Identify which cell holds the provided text, then report its (X, Y) central coordinate. 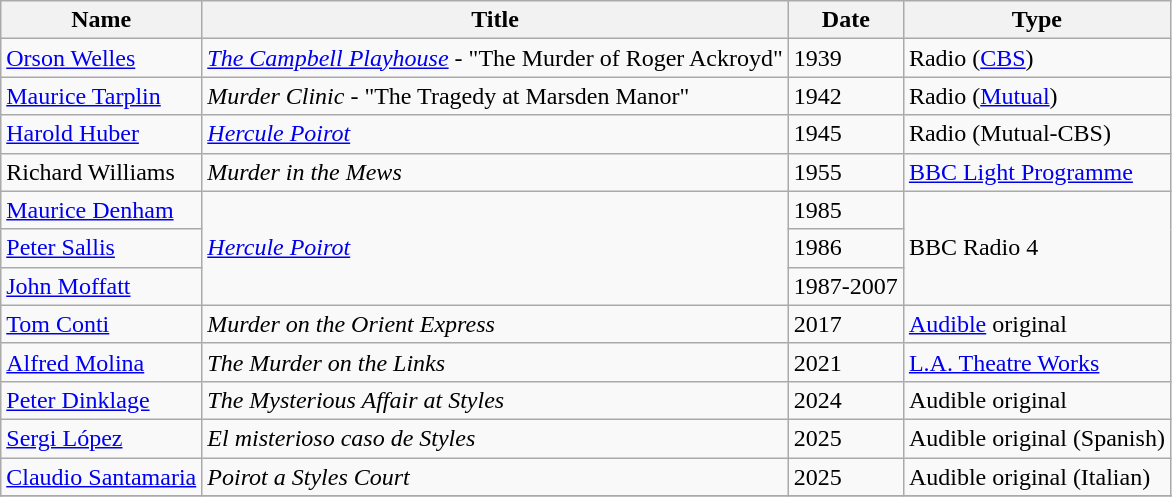
Murder on the Orient Express (496, 324)
Alfred Molina (102, 362)
Maurice Denham (102, 210)
1987-2007 (846, 286)
Date (846, 20)
1942 (846, 96)
Tom Conti (102, 324)
BBC Radio 4 (1036, 248)
Radio (Mutual) (1036, 96)
Richard Williams (102, 172)
The Campbell Playhouse - "The Murder of Roger Ackroyd" (496, 58)
Orson Welles (102, 58)
Claudio Santamaria (102, 477)
Murder Clinic - "The Tragedy at Marsden Manor" (496, 96)
2021 (846, 362)
2024 (846, 400)
Maurice Tarplin (102, 96)
L.A. Theatre Works (1036, 362)
1945 (846, 134)
Type (1036, 20)
Audible original (Italian) (1036, 477)
John Moffatt (102, 286)
Peter Dinklage (102, 400)
Harold Huber (102, 134)
El misterioso caso de Styles (496, 438)
Poirot a Styles Court (496, 477)
Murder in the Mews (496, 172)
Radio (CBS) (1036, 58)
2017 (846, 324)
1986 (846, 248)
Peter Sallis (102, 248)
Name (102, 20)
1955 (846, 172)
The Murder on the Links (496, 362)
The Mysterious Affair at Styles (496, 400)
Radio (Mutual-CBS) (1036, 134)
BBC Light Programme (1036, 172)
Audible original (Spanish) (1036, 438)
1939 (846, 58)
1985 (846, 210)
Sergi López (102, 438)
Title (496, 20)
